Provide the [X, Y] coordinate of the cell's center where the given text is located.  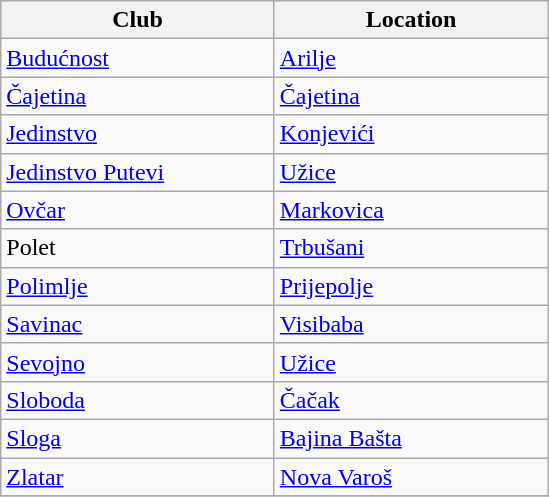
Nova Varoš [411, 477]
Jedinstvo Putevi [138, 172]
Zlatar [138, 477]
Prijepolje [411, 286]
Jedinstvo [138, 134]
Visibaba [411, 324]
Sloga [138, 438]
Club [138, 20]
Konjevići [411, 134]
Arilje [411, 58]
Bajina Bašta [411, 438]
Sevojno [138, 362]
Markovica [411, 210]
Polet [138, 248]
Budućnost [138, 58]
Trbušani [411, 248]
Ovčar [138, 210]
Location [411, 20]
Čačak [411, 400]
Polimlje [138, 286]
Savinac [138, 324]
Sloboda [138, 400]
